Scan for the cell matching the given text and deliver its [X, Y] coordinate at center. 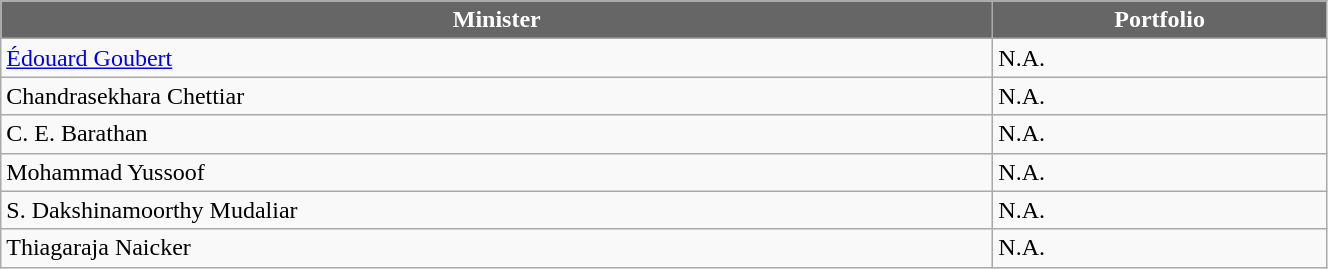
Minister [497, 20]
C. E. Barathan [497, 134]
Chandrasekhara Chettiar [497, 96]
Édouard Goubert [497, 58]
Mohammad Yussoof [497, 172]
Portfolio [1160, 20]
Thiagaraja Naicker [497, 248]
S. Dakshinamoorthy Mudaliar [497, 210]
